Output the (x, y) coordinate of the center of the cell containing the given text.  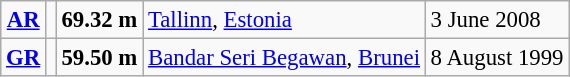
GR (24, 58)
3 June 2008 (497, 20)
AR (24, 20)
Tallinn, Estonia (284, 20)
8 August 1999 (497, 58)
Bandar Seri Begawan, Brunei (284, 58)
69.32 m (100, 20)
59.50 m (100, 58)
